Return [X, Y] of the center of cell containing provided text 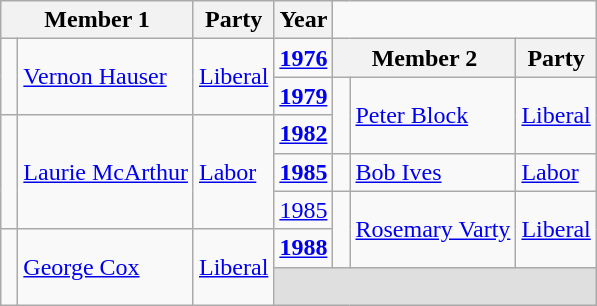
1982 [304, 134]
Member 1 [98, 20]
1988 [304, 248]
Peter Block [433, 115]
Member 2 [424, 58]
1976 [304, 58]
Bob Ives [433, 172]
Rosemary Varty [433, 229]
George Cox [106, 267]
Year [304, 20]
1979 [304, 96]
Vernon Hauser [106, 77]
Laurie McArthur [106, 172]
